Output the [X, Y] coordinate of the center of the cell containing the given text.  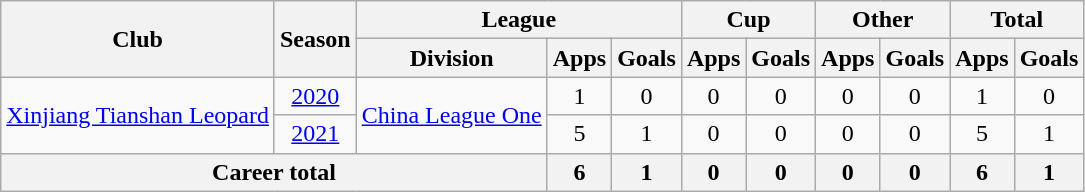
Division [452, 58]
Season [315, 39]
2021 [315, 134]
Total [1017, 20]
2020 [315, 96]
Career total [274, 172]
Other [883, 20]
Xinjiang Tianshan Leopard [138, 115]
China League One [452, 115]
League [518, 20]
Club [138, 39]
Cup [748, 20]
